Determine the (X, Y) coordinate at the center of the cell enclosing the given text.  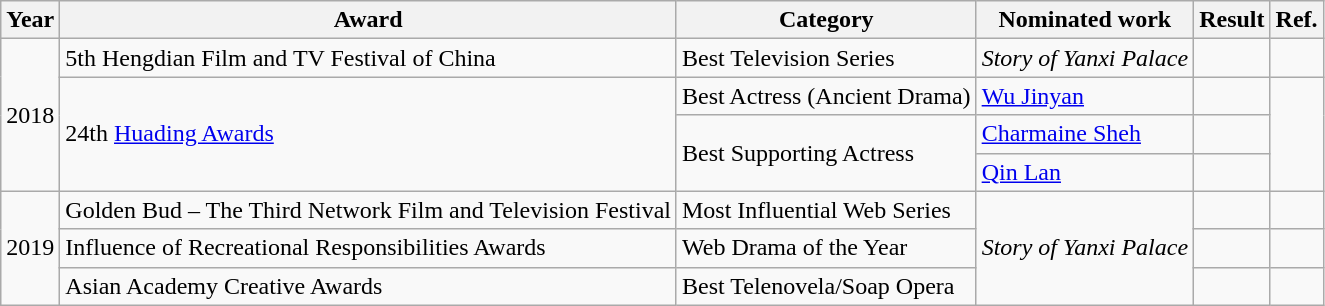
Best Television Series (826, 58)
Best Supporting Actress (826, 153)
Award (368, 20)
Year (30, 20)
Golden Bud – The Third Network Film and Television Festival (368, 210)
24th Huading Awards (368, 134)
Ref. (1296, 20)
Asian Academy Creative Awards (368, 286)
Qin Lan (1085, 172)
Most Influential Web Series (826, 210)
Wu Jinyan (1085, 96)
Best Actress (Ancient Drama) (826, 96)
Category (826, 20)
Best Telenovela/Soap Opera (826, 286)
Nominated work (1085, 20)
2019 (30, 248)
Influence of Recreational Responsibilities Awards (368, 248)
Web Drama of the Year (826, 248)
2018 (30, 115)
Result (1232, 20)
Charmaine Sheh (1085, 134)
5th Hengdian Film and TV Festival of China (368, 58)
